Identify which cell holds the provided text, then report its (X, Y) central coordinate. 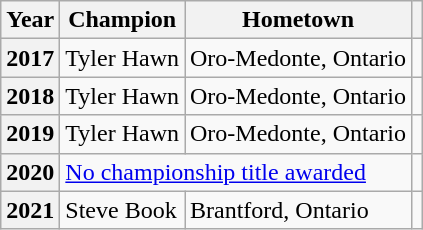
2019 (30, 134)
Brantford, Ontario (298, 210)
Year (30, 20)
2021 (30, 210)
Hometown (298, 20)
No championship title awarded (236, 172)
2018 (30, 96)
Steve Book (122, 210)
Champion (122, 20)
2020 (30, 172)
2017 (30, 58)
